For the text-containing cell, return its midpoint in [X, Y] coordinate format. 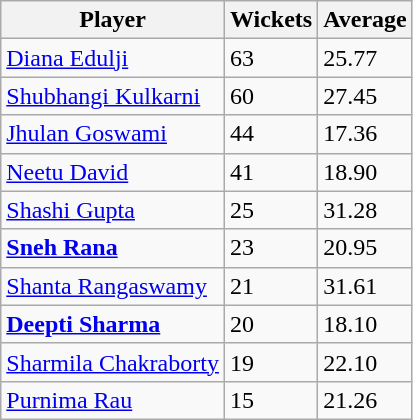
27.45 [366, 96]
31.28 [366, 210]
20 [270, 324]
Shubhangi Kulkarni [113, 96]
Sharmila Chakraborty [113, 362]
Diana Edulji [113, 58]
Shanta Rangaswamy [113, 286]
60 [270, 96]
Shashi Gupta [113, 210]
63 [270, 58]
18.90 [366, 172]
21 [270, 286]
Neetu David [113, 172]
Wickets [270, 20]
25.77 [366, 58]
41 [270, 172]
44 [270, 134]
22.10 [366, 362]
17.36 [366, 134]
Average [366, 20]
Purnima Rau [113, 400]
Jhulan Goswami [113, 134]
Deepti Sharma [113, 324]
18.10 [366, 324]
Sneh Rana [113, 248]
Player [113, 20]
23 [270, 248]
19 [270, 362]
31.61 [366, 286]
21.26 [366, 400]
25 [270, 210]
20.95 [366, 248]
15 [270, 400]
